Output the (x, y) coordinate of the center of the cell containing the given text.  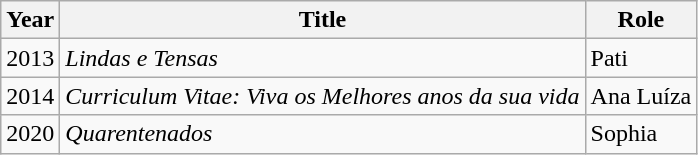
Quarentenados (322, 134)
Year (30, 20)
Role (641, 20)
Sophia (641, 134)
Curriculum Vitae: Viva os Melhores anos da sua vida (322, 96)
Ana Luíza (641, 96)
Title (322, 20)
2013 (30, 58)
2020 (30, 134)
2014 (30, 96)
Lindas e Tensas (322, 58)
Pati (641, 58)
